Scan for the cell matching the given text and deliver its [x, y] coordinate at center. 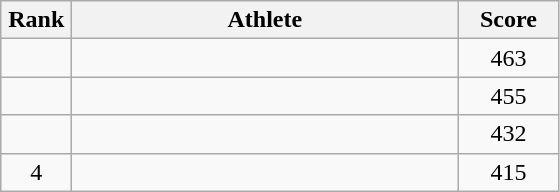
Score [508, 20]
Rank [36, 20]
463 [508, 58]
432 [508, 134]
4 [36, 172]
Athlete [265, 20]
415 [508, 172]
455 [508, 96]
